Pinpoint the cell where the given text exists, returning its (x, y) midpoint coordinate. 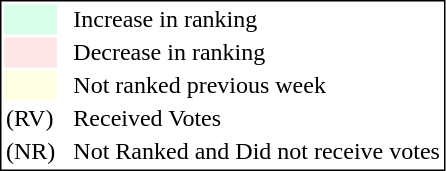
Decrease in ranking (257, 53)
(NR) (30, 151)
Not ranked previous week (257, 85)
Not Ranked and Did not receive votes (257, 151)
Increase in ranking (257, 19)
Received Votes (257, 119)
(RV) (30, 119)
